From the cell containing the given text, extract its center point as [X, Y] coordinate. 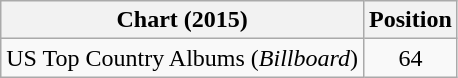
64 [411, 58]
US Top Country Albums (Billboard) [182, 58]
Position [411, 20]
Chart (2015) [182, 20]
